Return the (x, y) coordinate for the center point of the cell that contains the specified text.  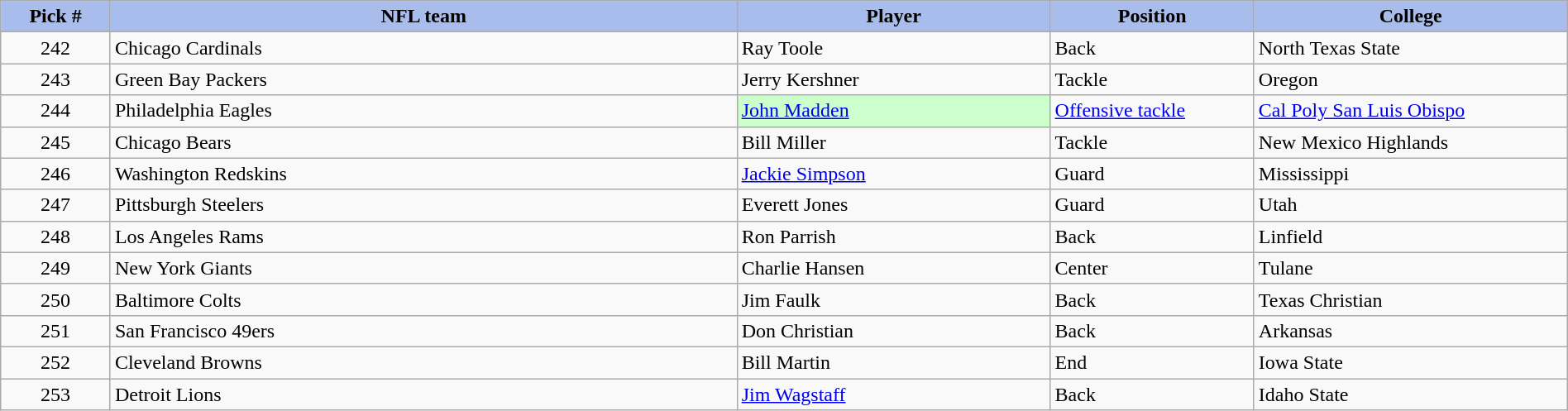
Offensive tackle (1152, 111)
244 (56, 111)
Idaho State (1411, 394)
San Francisco 49ers (423, 331)
Jim Faulk (893, 299)
243 (56, 79)
Los Angeles Rams (423, 237)
Philadelphia Eagles (423, 111)
Center (1152, 268)
Arkansas (1411, 331)
Player (893, 17)
Charlie Hansen (893, 268)
Bill Miller (893, 142)
John Madden (893, 111)
Green Bay Packers (423, 79)
Utah (1411, 205)
252 (56, 362)
Jerry Kershner (893, 79)
251 (56, 331)
End (1152, 362)
NFL team (423, 17)
253 (56, 394)
Tulane (1411, 268)
Chicago Bears (423, 142)
Baltimore Colts (423, 299)
Detroit Lions (423, 394)
Texas Christian (1411, 299)
Everett Jones (893, 205)
Jackie Simpson (893, 174)
249 (56, 268)
Pick # (56, 17)
Washington Redskins (423, 174)
247 (56, 205)
242 (56, 48)
Iowa State (1411, 362)
250 (56, 299)
New York Giants (423, 268)
Mississippi (1411, 174)
245 (56, 142)
246 (56, 174)
Cal Poly San Luis Obispo (1411, 111)
New Mexico Highlands (1411, 142)
Oregon (1411, 79)
Jim Wagstaff (893, 394)
Bill Martin (893, 362)
Cleveland Browns (423, 362)
Linfield (1411, 237)
North Texas State (1411, 48)
Ray Toole (893, 48)
College (1411, 17)
Position (1152, 17)
Chicago Cardinals (423, 48)
Ron Parrish (893, 237)
Don Christian (893, 331)
Pittsburgh Steelers (423, 205)
248 (56, 237)
